Return the [X, Y] coordinate for the center point of the cell that contains the specified text.  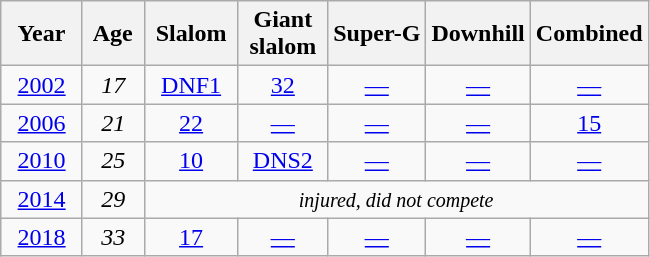
29 [113, 199]
DNS2 [283, 161]
2010 [42, 161]
21 [113, 123]
DNF1 [191, 85]
Downhill [478, 34]
2002 [42, 85]
25 [113, 161]
Combined [589, 34]
Year [42, 34]
Giant slalom [283, 34]
Slalom [191, 34]
Age [113, 34]
33 [113, 237]
22 [191, 123]
10 [191, 161]
32 [283, 85]
2018 [42, 237]
Super-G [377, 34]
15 [589, 123]
2014 [42, 199]
injured, did not compete [396, 199]
2006 [42, 123]
